Identify which cell holds the provided text, then report its (x, y) central coordinate. 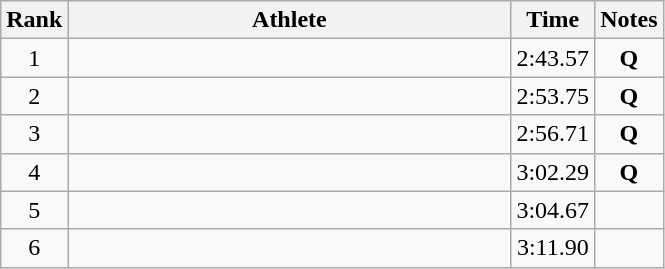
6 (34, 248)
2:43.57 (553, 58)
3 (34, 134)
Athlete (290, 20)
Time (553, 20)
1 (34, 58)
2 (34, 96)
2:53.75 (553, 96)
3:02.29 (553, 172)
3:04.67 (553, 210)
Notes (629, 20)
5 (34, 210)
3:11.90 (553, 248)
2:56.71 (553, 134)
4 (34, 172)
Rank (34, 20)
